Extract the [X, Y] coordinate from the center of the cell holding the provided text.  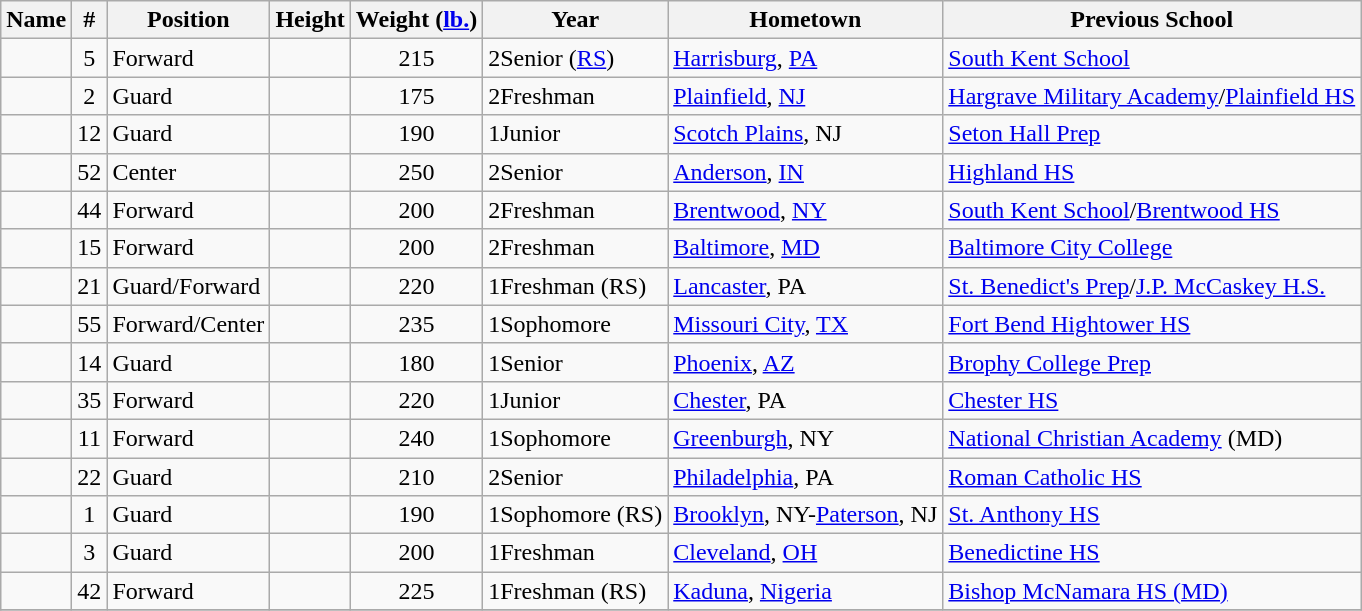
Phoenix, AZ [806, 362]
2 [90, 96]
National Christian Academy (MD) [1152, 438]
Kaduna, Nigeria [806, 591]
Baltimore City College [1152, 248]
2Senior (RS) [576, 58]
Hometown [806, 20]
225 [416, 591]
175 [416, 96]
3 [90, 553]
Chester HS [1152, 400]
Hargrave Military Academy/Plainfield HS [1152, 96]
1 [90, 515]
Highland HS [1152, 172]
35 [90, 400]
1Sophomore (RS) [576, 515]
Center [188, 172]
Guard/Forward [188, 286]
Chester, PA [806, 400]
Height [310, 20]
55 [90, 324]
Harrisburg, PA [806, 58]
Scotch Plains, NJ [806, 134]
180 [416, 362]
Baltimore, MD [806, 248]
Roman Catholic HS [1152, 477]
Brophy College Prep [1152, 362]
1Senior [576, 362]
Position [188, 20]
14 [90, 362]
Fort Bend Hightower HS [1152, 324]
Greenburgh, NY [806, 438]
15 [90, 248]
Missouri City, TX [806, 324]
St. Benedict's Prep/J.P. McCaskey H.S. [1152, 286]
Cleveland, OH [806, 553]
Lancaster, PA [806, 286]
215 [416, 58]
12 [90, 134]
Seton Hall Prep [1152, 134]
42 [90, 591]
# [90, 20]
22 [90, 477]
Name [36, 20]
Bishop McNamara HS (MD) [1152, 591]
Anderson, IN [806, 172]
Weight (lb.) [416, 20]
Philadelphia, PA [806, 477]
250 [416, 172]
South Kent School/Brentwood HS [1152, 210]
235 [416, 324]
Brentwood, NY [806, 210]
Brooklyn, NY-Paterson, NJ [806, 515]
South Kent School [1152, 58]
11 [90, 438]
5 [90, 58]
St. Anthony HS [1152, 515]
240 [416, 438]
Plainfield, NJ [806, 96]
44 [90, 210]
Forward/Center [188, 324]
Year [576, 20]
52 [90, 172]
21 [90, 286]
1Freshman [576, 553]
Previous School [1152, 20]
Benedictine HS [1152, 553]
210 [416, 477]
